Provide the [x, y] coordinate of the cell's center where the given text is located.  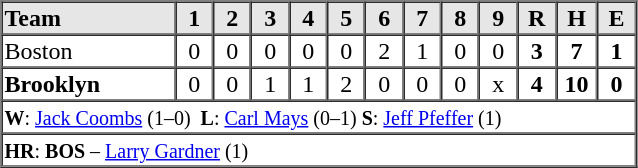
HR: BOS – Larry Gardner (1) [319, 150]
Team [89, 18]
Boston [89, 50]
6 [384, 18]
9 [498, 18]
R [536, 18]
W: Jack Coombs (1–0) L: Carl Mays (0–1) S: Jeff Pfeffer (1) [319, 116]
5 [346, 18]
10 [576, 84]
8 [460, 18]
E [616, 18]
Brooklyn [89, 84]
H [576, 18]
x [498, 84]
